Search for the cell housing the specified text and yield its (X, Y) center coordinate. 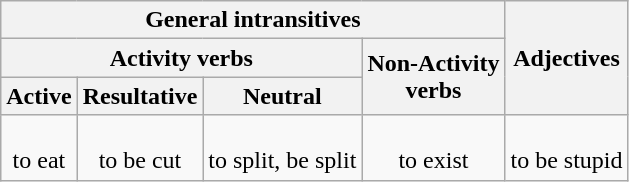
Activity verbs (182, 58)
to split, be split (282, 148)
to be cut (140, 148)
Active (39, 96)
Non-Activityverbs (434, 77)
to exist (434, 148)
Resultative (140, 96)
to eat (39, 148)
Adjectives (566, 58)
Neutral (282, 96)
General intransitives (253, 20)
to be stupid (566, 148)
